Pinpoint the cell where the given text exists, returning its (x, y) midpoint coordinate. 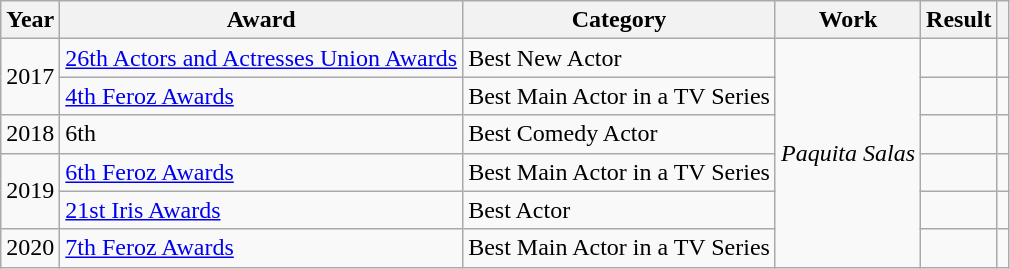
Result (959, 20)
Year (30, 20)
Work (848, 20)
6th (262, 134)
2017 (30, 77)
4th Feroz Awards (262, 96)
6th Feroz Awards (262, 172)
Best New Actor (620, 58)
Best Actor (620, 210)
21st Iris Awards (262, 210)
2020 (30, 248)
Best Comedy Actor (620, 134)
Category (620, 20)
2018 (30, 134)
Award (262, 20)
2019 (30, 191)
Paquita Salas (848, 153)
7th Feroz Awards (262, 248)
26th Actors and Actresses Union Awards (262, 58)
